Output the [X, Y] coordinate of the center of the cell containing the given text.  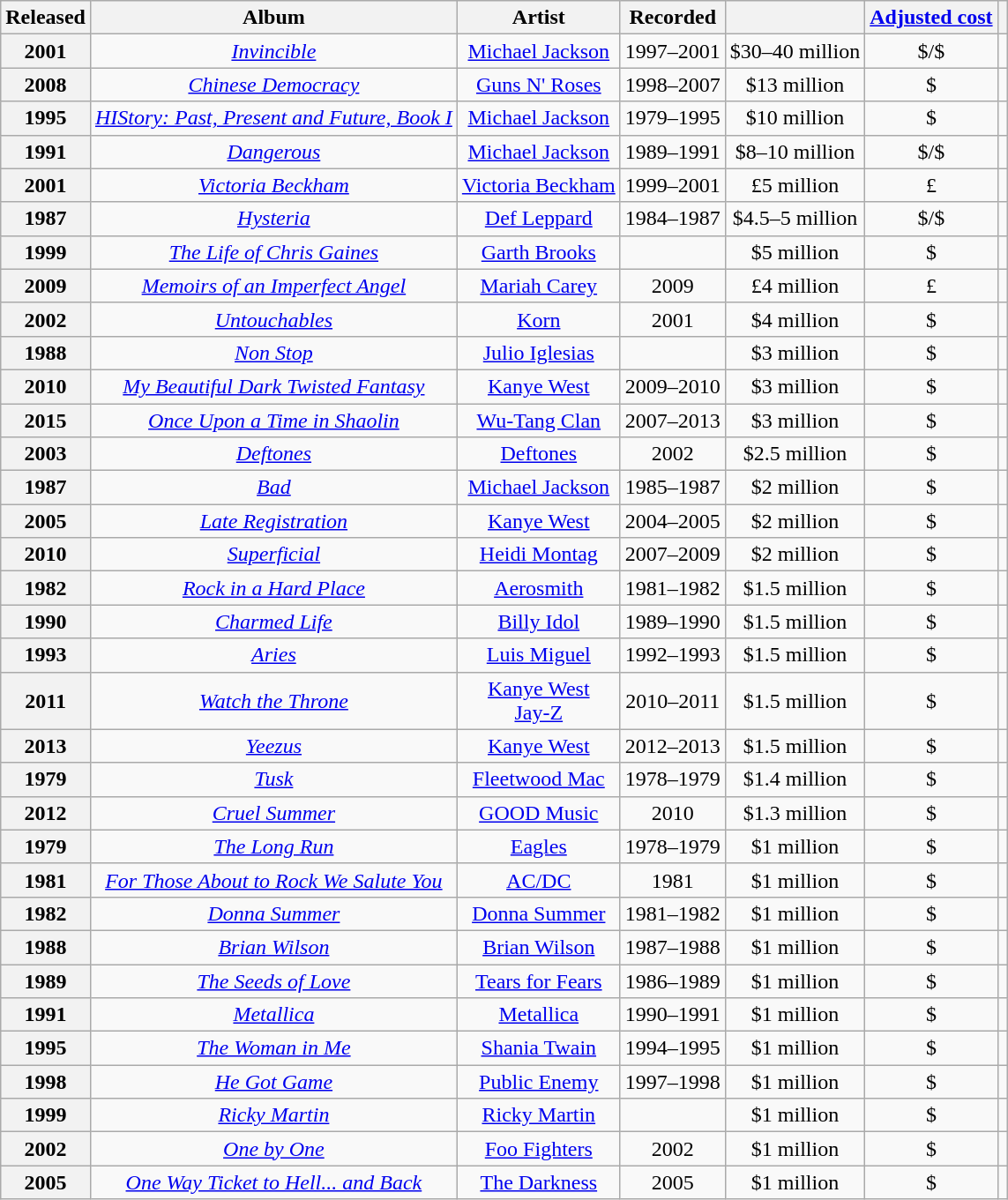
Tusk [273, 779]
Adjusted cost [931, 18]
The Seeds of Love [273, 981]
Wu-Tang Clan [538, 421]
1990–1991 [672, 1015]
Hysteria [273, 219]
2013 [46, 746]
2007–2009 [672, 555]
1979–1995 [672, 118]
2010–2011 [672, 700]
Eagles [538, 846]
Untouchables [273, 319]
The Darkness [538, 1182]
$4 million [795, 319]
Charmed Life [273, 622]
$5 million [795, 252]
Superficial [273, 555]
2004–2005 [672, 521]
1986–1989 [672, 981]
2003 [46, 454]
2012–2013 [672, 746]
2011 [46, 700]
Artist [538, 18]
1990 [46, 622]
1989–1991 [672, 152]
Garth Brooks [538, 252]
Yeezus [273, 746]
Shania Twain [538, 1048]
Foo Fighters [538, 1149]
1993 [46, 655]
My Beautiful Dark Twisted Fantasy [273, 386]
2007–2013 [672, 421]
GOOD Music [538, 813]
Bad [273, 488]
£5 million [795, 185]
2012 [46, 813]
1987–1988 [672, 947]
Rock in a Hard Place [273, 588]
The Life of Chris Gaines [273, 252]
Guns N' Roses [538, 85]
Once Upon a Time in Shaolin [273, 421]
1989 [46, 981]
AC/DC [538, 880]
2008 [46, 85]
One by One [273, 1149]
1989–1990 [672, 622]
Recorded [672, 18]
$4.5–5 million [795, 219]
1985–1987 [672, 488]
Aerosmith [538, 588]
Kanye WestJay-Z [538, 700]
For Those About to Rock We Salute You [273, 880]
1997–1998 [672, 1082]
$1.4 million [795, 779]
Billy Idol [538, 622]
The Woman in Me [273, 1048]
£4 million [795, 286]
One Way Ticket to Hell... and Back [273, 1182]
Korn [538, 319]
He Got Game [273, 1082]
Released [46, 18]
$1.3 million [795, 813]
1998 [46, 1082]
HIStory: Past, Present and Future, Book I [273, 118]
Late Registration [273, 521]
Julio Iglesias [538, 353]
$8–10 million [795, 152]
1997–2001 [672, 51]
$10 million [795, 118]
Heidi Montag [538, 555]
2015 [46, 421]
Chinese Democracy [273, 85]
Luis Miguel [538, 655]
1994–1995 [672, 1048]
The Long Run [273, 846]
Memoirs of an Imperfect Angel [273, 286]
1984–1987 [672, 219]
$30–40 million [795, 51]
Watch the Throne [273, 700]
Fleetwood Mac [538, 779]
$2.5 million [795, 454]
Aries [273, 655]
$13 million [795, 85]
1999–2001 [672, 185]
1998–2007 [672, 85]
2009–2010 [672, 386]
Album [273, 18]
Dangerous [273, 152]
Cruel Summer [273, 813]
Def Leppard [538, 219]
Non Stop [273, 353]
Public Enemy [538, 1082]
Mariah Carey [538, 286]
Invincible [273, 51]
1992–1993 [672, 655]
Tears for Fears [538, 981]
